For the text-containing cell, return its midpoint in [X, Y] coordinate format. 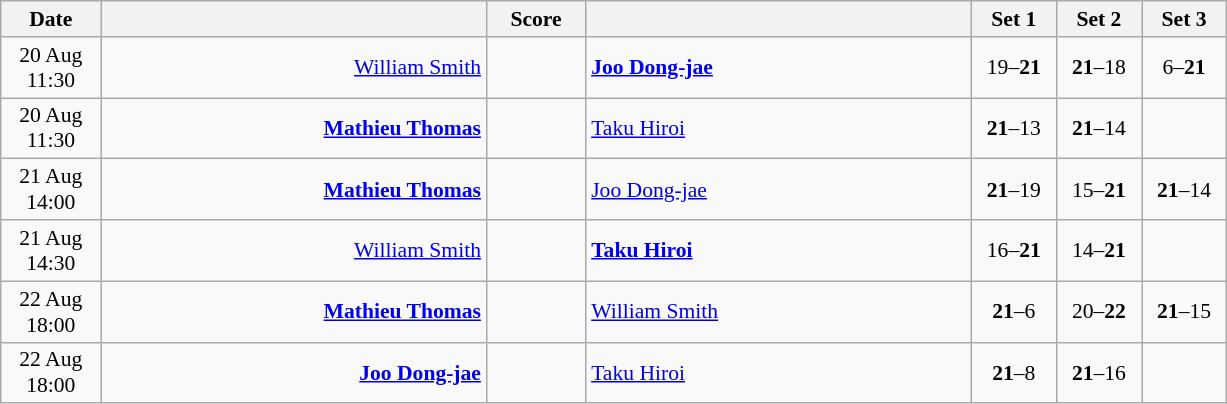
21–19 [1014, 190]
15–21 [1098, 190]
16–21 [1014, 250]
Date [51, 19]
Score [536, 19]
21–8 [1014, 372]
20–22 [1098, 312]
21–6 [1014, 312]
21–16 [1098, 372]
21 Aug14:30 [51, 250]
Set 2 [1098, 19]
Set 1 [1014, 19]
6–21 [1184, 68]
21–18 [1098, 68]
Set 3 [1184, 19]
14–21 [1098, 250]
21–13 [1014, 128]
19–21 [1014, 68]
21 Aug14:00 [51, 190]
21–15 [1184, 312]
